Find where the given text appears and provide that cell's center as [x, y] coordinate. 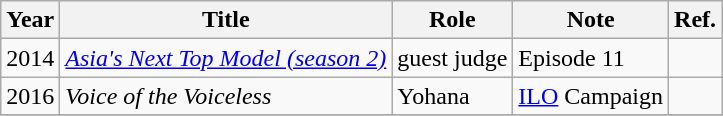
2014 [30, 58]
Yohana [452, 96]
Voice of the Voiceless [226, 96]
guest judge [452, 58]
Note [591, 20]
Title [226, 20]
Asia's Next Top Model (season 2) [226, 58]
ILO Campaign [591, 96]
2016 [30, 96]
Role [452, 20]
Year [30, 20]
Ref. [696, 20]
Episode 11 [591, 58]
